Capture the cell that displays the provided text and extract its (X, Y) central coordinate. 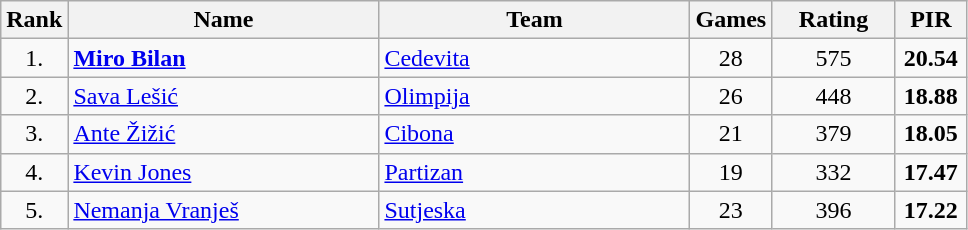
Team (534, 20)
Nemanja Vranješ (224, 210)
1. (34, 58)
21 (731, 134)
4. (34, 172)
Sutjeska (534, 210)
Miro Bilan (224, 58)
17.47 (930, 172)
3. (34, 134)
23 (731, 210)
Ante Žižić (224, 134)
17.22 (930, 210)
Olimpija (534, 96)
396 (834, 210)
575 (834, 58)
448 (834, 96)
5. (34, 210)
28 (731, 58)
26 (731, 96)
Games (731, 20)
379 (834, 134)
18.88 (930, 96)
332 (834, 172)
2. (34, 96)
Kevin Jones (224, 172)
Cibona (534, 134)
PIR (930, 20)
Rank (34, 20)
Rating (834, 20)
Name (224, 20)
19 (731, 172)
20.54 (930, 58)
Cedevita (534, 58)
18.05 (930, 134)
Partizan (534, 172)
Sava Lešić (224, 96)
